Locate the cell with the specified text and output its (x, y) center coordinate. 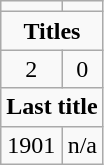
Last title (52, 107)
n/a (83, 145)
Titles (52, 31)
1901 (32, 145)
2 (32, 69)
0 (83, 69)
